From the cell containing the given text, extract its center point as (X, Y) coordinate. 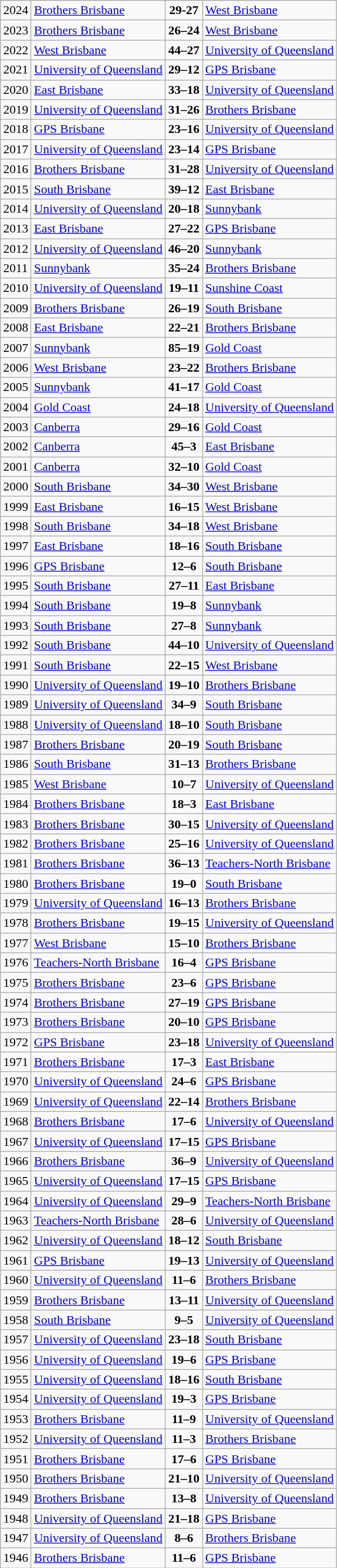
21–18 (183, 1518)
15–10 (183, 943)
1984 (16, 804)
2011 (16, 268)
1981 (16, 863)
2015 (16, 189)
2002 (16, 447)
29-27 (183, 10)
1950 (16, 1478)
1965 (16, 1181)
22–15 (183, 665)
1994 (16, 606)
19–10 (183, 685)
2001 (16, 467)
30–15 (183, 824)
23–16 (183, 129)
27–22 (183, 228)
19–0 (183, 884)
17–3 (183, 1062)
1955 (16, 1379)
16–13 (183, 903)
2005 (16, 387)
2007 (16, 348)
1947 (16, 1538)
1987 (16, 744)
1962 (16, 1241)
22–21 (183, 328)
1959 (16, 1300)
1976 (16, 963)
1963 (16, 1221)
28–6 (183, 1221)
1980 (16, 884)
2022 (16, 50)
1982 (16, 843)
1951 (16, 1459)
16–4 (183, 963)
8–6 (183, 1538)
1966 (16, 1161)
22–14 (183, 1101)
19–8 (183, 606)
1948 (16, 1518)
1990 (16, 685)
1953 (16, 1419)
1967 (16, 1141)
34–18 (183, 526)
1968 (16, 1121)
10–7 (183, 784)
1997 (16, 546)
1979 (16, 903)
13–8 (183, 1498)
44–27 (183, 50)
20–19 (183, 744)
1952 (16, 1439)
24–18 (183, 407)
2006 (16, 367)
26–24 (183, 30)
46–20 (183, 249)
1986 (16, 764)
31–13 (183, 764)
11–3 (183, 1439)
1969 (16, 1101)
1988 (16, 725)
2020 (16, 90)
19–3 (183, 1399)
31–26 (183, 109)
1958 (16, 1320)
1998 (16, 526)
1989 (16, 705)
1985 (16, 784)
2000 (16, 486)
1974 (16, 1002)
2017 (16, 149)
2018 (16, 129)
1972 (16, 1042)
23–6 (183, 983)
2009 (16, 308)
24–6 (183, 1082)
33–18 (183, 90)
Sunshine Coast (270, 288)
1956 (16, 1359)
2019 (16, 109)
1978 (16, 923)
2003 (16, 427)
20–10 (183, 1022)
1964 (16, 1200)
25–16 (183, 843)
2010 (16, 288)
29–16 (183, 427)
36–9 (183, 1161)
34–30 (183, 486)
19–15 (183, 923)
1970 (16, 1082)
36–13 (183, 863)
29–9 (183, 1200)
23–14 (183, 149)
2024 (16, 10)
35–24 (183, 268)
1961 (16, 1260)
32–10 (183, 467)
11–9 (183, 1419)
31–28 (183, 169)
18–3 (183, 804)
1977 (16, 943)
26–19 (183, 308)
27–19 (183, 1002)
1949 (16, 1498)
2013 (16, 228)
1957 (16, 1340)
1999 (16, 506)
9–5 (183, 1320)
41–17 (183, 387)
18–10 (183, 725)
1971 (16, 1062)
20–18 (183, 209)
1983 (16, 824)
1993 (16, 626)
45–3 (183, 447)
39–12 (183, 189)
85–19 (183, 348)
2008 (16, 328)
34–9 (183, 705)
1946 (16, 1558)
27–8 (183, 626)
12–6 (183, 566)
1991 (16, 665)
2021 (16, 70)
2016 (16, 169)
1996 (16, 566)
23–22 (183, 367)
2023 (16, 30)
13–11 (183, 1300)
18–12 (183, 1241)
1995 (16, 586)
29–12 (183, 70)
21–10 (183, 1478)
1973 (16, 1022)
16–15 (183, 506)
19–13 (183, 1260)
1992 (16, 645)
1975 (16, 983)
27–11 (183, 586)
44–10 (183, 645)
19–11 (183, 288)
19–6 (183, 1359)
1954 (16, 1399)
2014 (16, 209)
2012 (16, 249)
2004 (16, 407)
1960 (16, 1280)
